Search for the cell housing the specified text and yield its [X, Y] center coordinate. 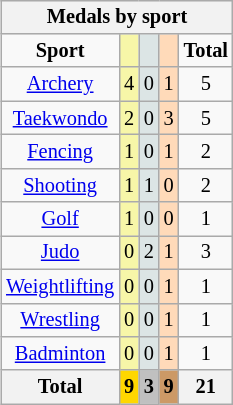
Badminton [60, 354]
Weightlifting [60, 286]
Taekwondo [60, 118]
21 [206, 387]
4 [129, 84]
Wrestling [60, 320]
Judo [60, 253]
Archery [60, 84]
Fencing [60, 152]
Golf [60, 219]
Shooting [60, 185]
Medals by sport [117, 17]
Sport [60, 51]
